Return the [x, y] coordinate for the center point of the cell that contains the specified text.  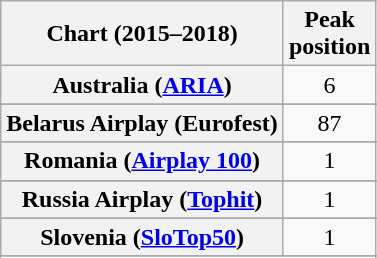
6 [329, 85]
Slovenia (SloTop50) [142, 237]
Chart (2015–2018) [142, 34]
Belarus Airplay (Eurofest) [142, 123]
Romania (Airplay 100) [142, 161]
Australia (ARIA) [142, 85]
87 [329, 123]
Peakposition [329, 34]
Russia Airplay (Tophit) [142, 199]
